Locate the cell with the specified text and output its (x, y) center coordinate. 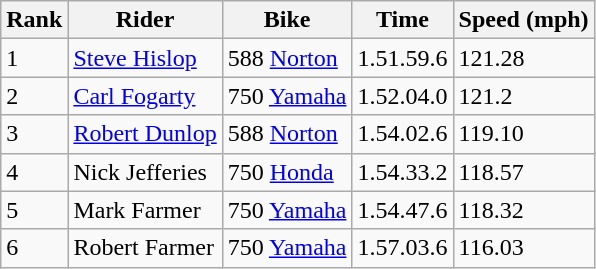
4 (34, 172)
3 (34, 134)
2 (34, 96)
Mark Farmer (145, 210)
6 (34, 248)
Robert Farmer (145, 248)
1.57.03.6 (402, 248)
1.54.02.6 (402, 134)
5 (34, 210)
Bike (287, 20)
Speed (mph) (524, 20)
Carl Fogarty (145, 96)
118.57 (524, 172)
Steve Hislop (145, 58)
1 (34, 58)
1.51.59.6 (402, 58)
750 Honda (287, 172)
Robert Dunlop (145, 134)
Rank (34, 20)
1.54.47.6 (402, 210)
1.52.04.0 (402, 96)
118.32 (524, 210)
116.03 (524, 248)
119.10 (524, 134)
Time (402, 20)
121.28 (524, 58)
121.2 (524, 96)
1.54.33.2 (402, 172)
Nick Jefferies (145, 172)
Rider (145, 20)
